Capture the cell that displays the provided text and extract its [x, y] central coordinate. 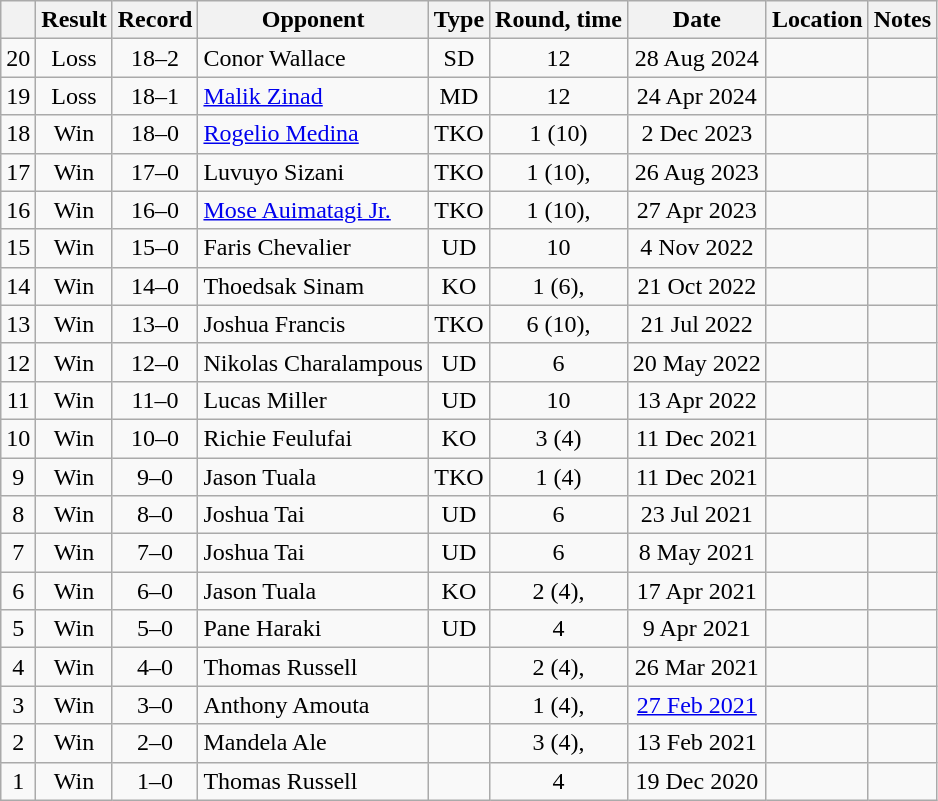
27 Feb 2021 [696, 705]
11 [18, 400]
5–0 [155, 629]
Richie Feulufai [313, 438]
Notes [902, 20]
Location [817, 20]
11–0 [155, 400]
7 [18, 553]
Opponent [313, 20]
1 [18, 781]
23 Jul 2021 [696, 515]
4–0 [155, 667]
Result [74, 20]
8 May 2021 [696, 553]
SD [458, 58]
17 [18, 172]
19 [18, 96]
8 [18, 515]
18–1 [155, 96]
18–0 [155, 134]
17–0 [155, 172]
Mandela Ale [313, 743]
5 [18, 629]
Pane Haraki [313, 629]
3 (4), [559, 743]
12–0 [155, 362]
MD [458, 96]
1 (6), [559, 286]
15–0 [155, 248]
3 (4) [559, 438]
16–0 [155, 210]
18–2 [155, 58]
9 [18, 477]
28 Aug 2024 [696, 58]
6 (10), [559, 324]
1–0 [155, 781]
Thoedsak Sinam [313, 286]
Mose Auimatagi Jr. [313, 210]
1 (4), [559, 705]
4 Nov 2022 [696, 248]
24 Apr 2024 [696, 96]
13 Apr 2022 [696, 400]
Record [155, 20]
15 [18, 248]
Joshua Francis [313, 324]
14–0 [155, 286]
21 Oct 2022 [696, 286]
17 Apr 2021 [696, 591]
Type [458, 20]
2 [18, 743]
Faris Chevalier [313, 248]
1 (4) [559, 477]
6–0 [155, 591]
26 Mar 2021 [696, 667]
Lucas Miller [313, 400]
9 Apr 2021 [696, 629]
13–0 [155, 324]
3 [18, 705]
14 [18, 286]
7–0 [155, 553]
2 Dec 2023 [696, 134]
Anthony Amouta [313, 705]
19 Dec 2020 [696, 781]
27 Apr 2023 [696, 210]
13 [18, 324]
10–0 [155, 438]
3–0 [155, 705]
Malik Zinad [313, 96]
16 [18, 210]
1 (10) [559, 134]
Rogelio Medina [313, 134]
20 [18, 58]
18 [18, 134]
2–0 [155, 743]
Nikolas Charalampous [313, 362]
Conor Wallace [313, 58]
21 Jul 2022 [696, 324]
26 Aug 2023 [696, 172]
8–0 [155, 515]
9–0 [155, 477]
Round, time [559, 20]
20 May 2022 [696, 362]
Luvuyo Sizani [313, 172]
Date [696, 20]
13 Feb 2021 [696, 743]
